From the cell containing the given text, extract its center point as [x, y] coordinate. 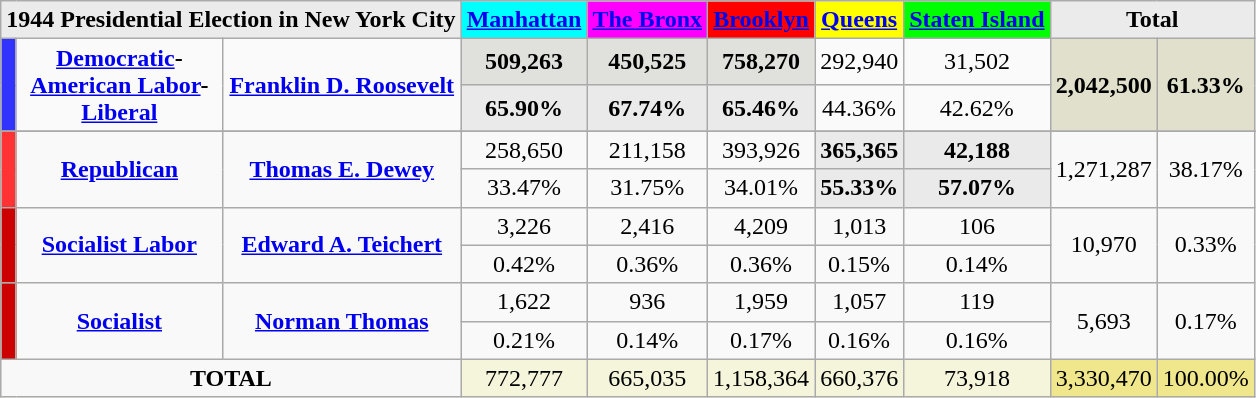
660,376 [860, 378]
Republican [119, 169]
100.00% [1206, 378]
73,918 [977, 378]
31,502 [977, 62]
42,188 [977, 150]
10,970 [1104, 245]
Franklin D. Roosevelt [342, 85]
Norman Thomas [342, 321]
61.33% [1206, 85]
365,365 [860, 150]
The Bronx [648, 20]
258,650 [524, 150]
0.33% [1206, 245]
67.74% [648, 108]
31.75% [648, 188]
509,263 [524, 62]
292,940 [860, 62]
1,959 [762, 302]
2,416 [648, 226]
1,158,364 [762, 378]
Democratic-American Labor-Liberal [119, 85]
65.46% [762, 108]
3,226 [524, 226]
33.47% [524, 188]
4,209 [762, 226]
211,158 [648, 150]
44.36% [860, 108]
57.07% [977, 188]
Thomas E. Dewey [342, 169]
Manhattan [524, 20]
0.15% [860, 264]
665,035 [648, 378]
5,693 [1104, 321]
936 [648, 302]
393,926 [762, 150]
772,777 [524, 378]
1,013 [860, 226]
38.17% [1206, 169]
0.42% [524, 264]
Edward A. Teichert [342, 245]
42.62% [977, 108]
Socialist Labor [119, 245]
3,330,470 [1104, 378]
1,057 [860, 302]
Total [1152, 20]
758,270 [762, 62]
450,525 [648, 62]
2,042,500 [1104, 85]
34.01% [762, 188]
Socialist [119, 321]
55.33% [860, 188]
Queens [860, 20]
119 [977, 302]
1,622 [524, 302]
1944 Presidential Election in New York City [231, 20]
0.21% [524, 340]
1,271,287 [1104, 169]
TOTAL [231, 378]
106 [977, 226]
Brooklyn [762, 20]
Staten Island [977, 20]
65.90% [524, 108]
